Output the (X, Y) coordinate of the center of the cell containing the given text.  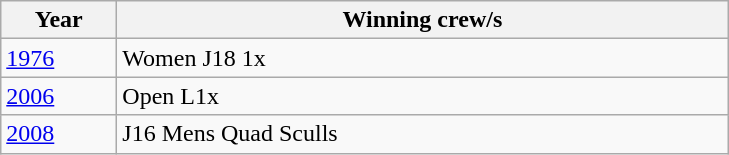
J16 Mens Quad Sculls (422, 134)
2008 (59, 134)
Women J18 1x (422, 58)
Open L1x (422, 96)
Winning crew/s (422, 20)
2006 (59, 96)
1976 (59, 58)
Year (59, 20)
